Find where the given text appears and provide that cell's center as (X, Y) coordinate. 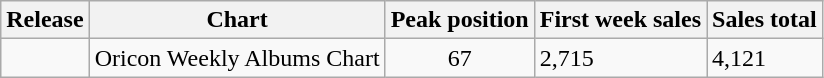
2,715 (620, 58)
67 (460, 58)
Release (45, 20)
Sales total (765, 20)
Oricon Weekly Albums Chart (237, 58)
Chart (237, 20)
Peak position (460, 20)
4,121 (765, 58)
First week sales (620, 20)
